Output the [X, Y] coordinate of the center of the cell containing the given text.  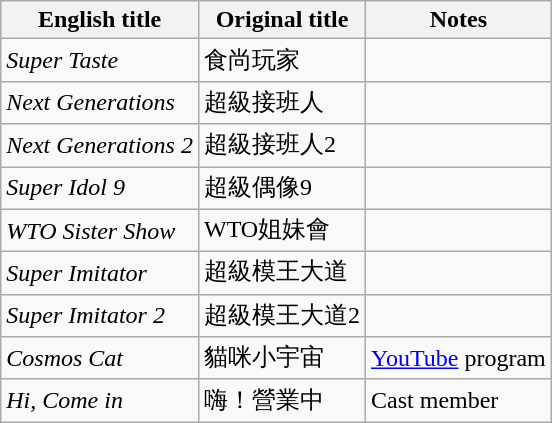
WTO Sister Show [100, 230]
超級模王大道 [282, 274]
Cosmos Cat [100, 358]
Notes [459, 20]
Super Taste [100, 60]
超級模王大道2 [282, 316]
WTO姐妹會 [282, 230]
超級偶像9 [282, 188]
超級接班人2 [282, 146]
Next Generations [100, 102]
Super Imitator 2 [100, 316]
English title [100, 20]
食尚玩家 [282, 60]
Super Idol 9 [100, 188]
Original title [282, 20]
Super Imitator [100, 274]
Cast member [459, 400]
嗨！營業中 [282, 400]
YouTube program [459, 358]
超級接班人 [282, 102]
Next Generations 2 [100, 146]
貓咪小宇宙 [282, 358]
Hi, Come in [100, 400]
